Find where the given text appears and provide that cell's center as (x, y) coordinate. 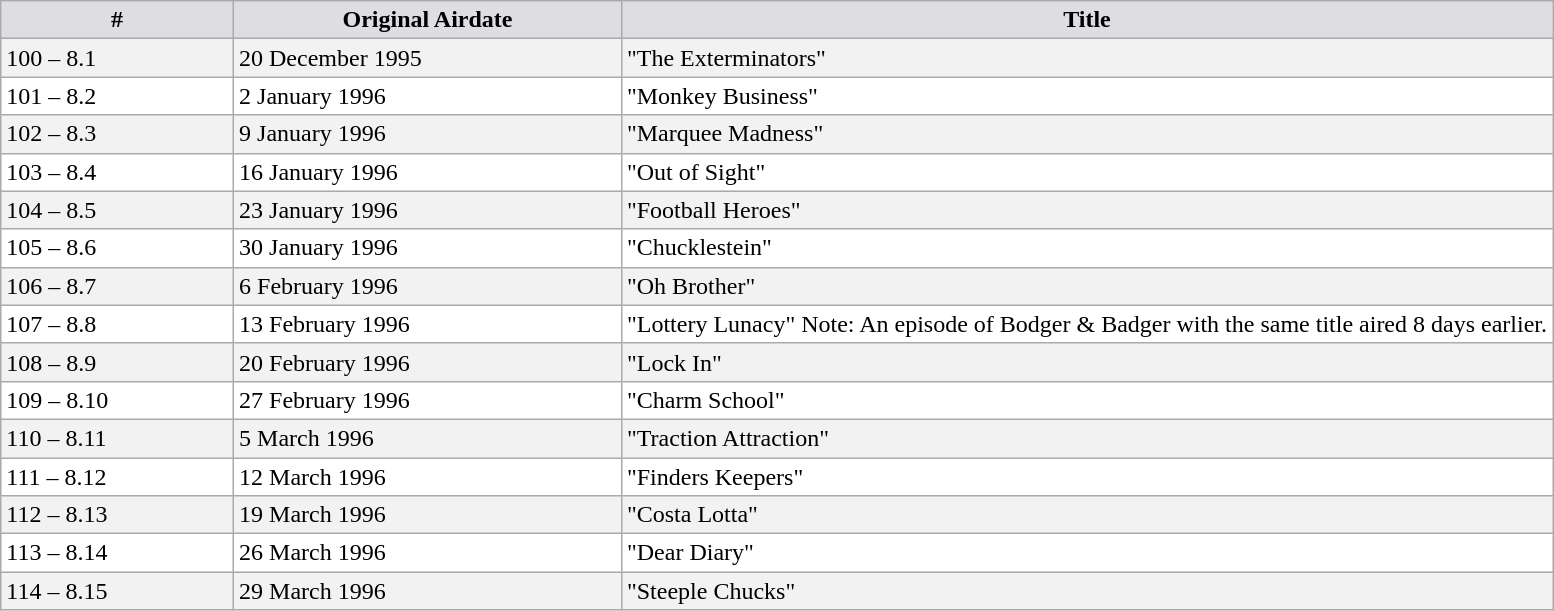
23 January 1996 (428, 210)
13 February 1996 (428, 324)
"Lottery Lunacy" Note: An episode of Bodger & Badger with the same title aired 8 days earlier. (1086, 324)
12 March 1996 (428, 477)
112 – 8.13 (118, 515)
"The Exterminators" (1086, 58)
"Lock In" (1086, 362)
"Marquee Madness" (1086, 134)
105 – 8.6 (118, 248)
20 February 1996 (428, 362)
"Chucklestein" (1086, 248)
114 – 8.15 (118, 591)
107 – 8.8 (118, 324)
9 January 1996 (428, 134)
16 January 1996 (428, 172)
"Oh Brother" (1086, 286)
104 – 8.5 (118, 210)
113 – 8.14 (118, 553)
26 March 1996 (428, 553)
108 – 8.9 (118, 362)
"Out of Sight" (1086, 172)
"Monkey Business" (1086, 96)
# (118, 20)
110 – 8.11 (118, 438)
101 – 8.2 (118, 96)
29 March 1996 (428, 591)
6 February 1996 (428, 286)
"Football Heroes" (1086, 210)
5 March 1996 (428, 438)
Title (1086, 20)
30 January 1996 (428, 248)
109 – 8.10 (118, 400)
"Costa Lotta" (1086, 515)
"Charm School" (1086, 400)
"Traction Attraction" (1086, 438)
27 February 1996 (428, 400)
103 – 8.4 (118, 172)
Original Airdate (428, 20)
20 December 1995 (428, 58)
102 – 8.3 (118, 134)
100 – 8.1 (118, 58)
2 January 1996 (428, 96)
19 March 1996 (428, 515)
"Dear Diary" (1086, 553)
"Finders Keepers" (1086, 477)
111 – 8.12 (118, 477)
"Steeple Chucks" (1086, 591)
106 – 8.7 (118, 286)
